Locate the cell with the specified text and output its [x, y] center coordinate. 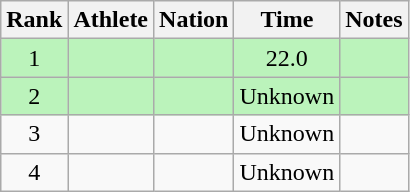
Nation [194, 20]
Rank [34, 20]
2 [34, 96]
Time [287, 20]
3 [34, 134]
22.0 [287, 58]
Notes [374, 20]
4 [34, 172]
Athlete [111, 20]
1 [34, 58]
